Find where the given text appears and provide that cell's center as (X, Y) coordinate. 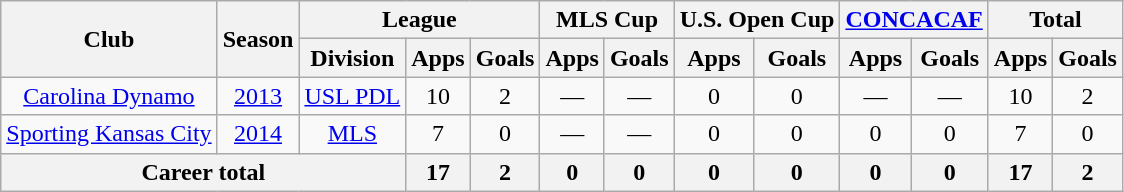
Sporting Kansas City (109, 134)
U.S. Open Cup (757, 20)
MLS (352, 134)
Total (1055, 20)
Career total (204, 172)
USL PDL (352, 96)
Club (109, 39)
2013 (258, 96)
2014 (258, 134)
League (420, 20)
Season (258, 39)
CONCACAF (914, 20)
Carolina Dynamo (109, 96)
Division (352, 58)
MLS Cup (607, 20)
